Return the [X, Y] coordinate for the center point of the cell that contains the specified text.  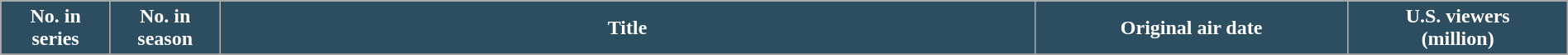
No. inseason [165, 28]
U.S. viewers(million) [1457, 28]
Original air date [1191, 28]
No. inseries [56, 28]
Title [627, 28]
